Capture the cell that displays the provided text and extract its (X, Y) central coordinate. 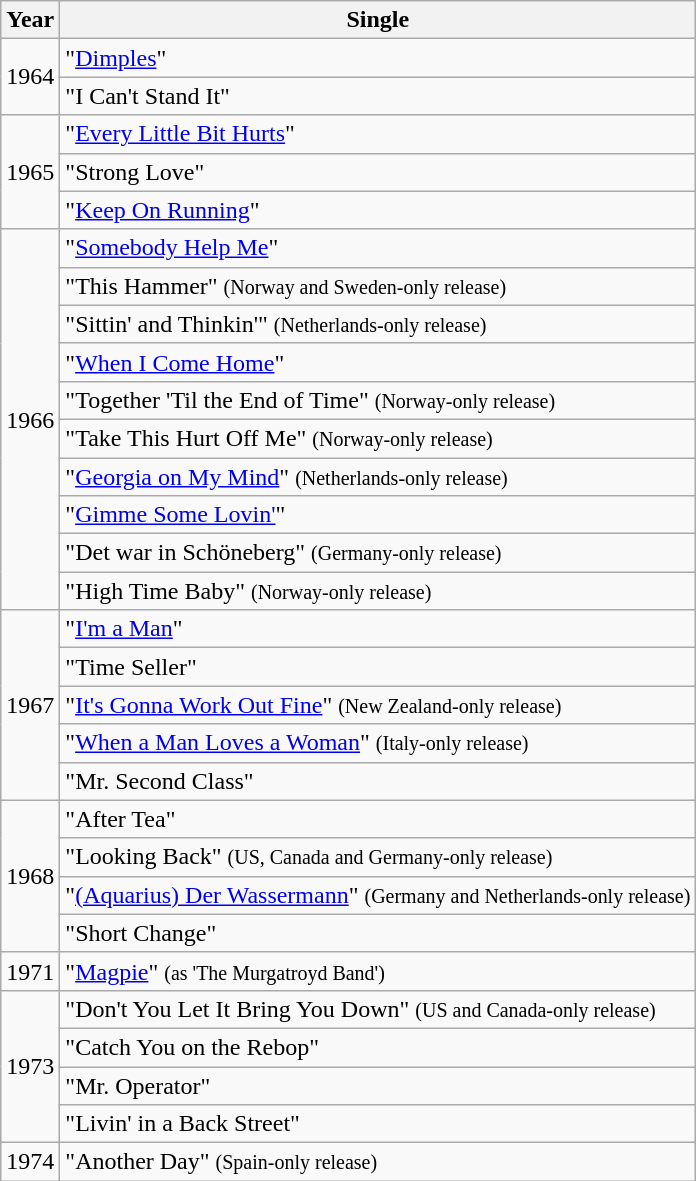
"Dimples" (378, 58)
"Mr. Operator" (378, 1085)
1965 (30, 172)
"Every Little Bit Hurts" (378, 134)
"Don't You Let It Bring You Down" (US and Canada-only release) (378, 1009)
"Livin' in a Back Street" (378, 1124)
"I'm a Man" (378, 629)
"Magpie" (as 'The Murgatroyd Band') (378, 971)
"Together 'Til the End of Time" (Norway-only release) (378, 400)
"High Time Baby" (Norway-only release) (378, 591)
"Catch You on the Rebop" (378, 1047)
"Time Seller" (378, 667)
1968 (30, 876)
1974 (30, 1162)
"After Tea" (378, 819)
Year (30, 20)
1967 (30, 705)
"It's Gonna Work Out Fine" (New Zealand-only release) (378, 705)
"I Can't Stand It" (378, 96)
"Gimme Some Lovin'" (378, 515)
"This Hammer" (Norway and Sweden-only release) (378, 286)
"Strong Love" (378, 172)
1971 (30, 971)
"Sittin' and Thinkin'" (Netherlands-only release) (378, 324)
"Take This Hurt Off Me" (Norway-only release) (378, 438)
"Det war in Schöneberg" (Germany-only release) (378, 553)
Single (378, 20)
"When a Man Loves a Woman" (Italy-only release) (378, 743)
"Another Day" (Spain-only release) (378, 1162)
"Keep On Running" (378, 210)
"Somebody Help Me" (378, 248)
"Mr. Second Class" (378, 781)
"Short Change" (378, 933)
1966 (30, 420)
"When I Come Home" (378, 362)
1973 (30, 1066)
1964 (30, 77)
"Georgia on My Mind" (Netherlands-only release) (378, 477)
"Looking Back" (US, Canada and Germany-only release) (378, 857)
"(Aquarius) Der Wassermann" (Germany and Netherlands-only release) (378, 895)
